Identify which cell holds the provided text, then report its (x, y) central coordinate. 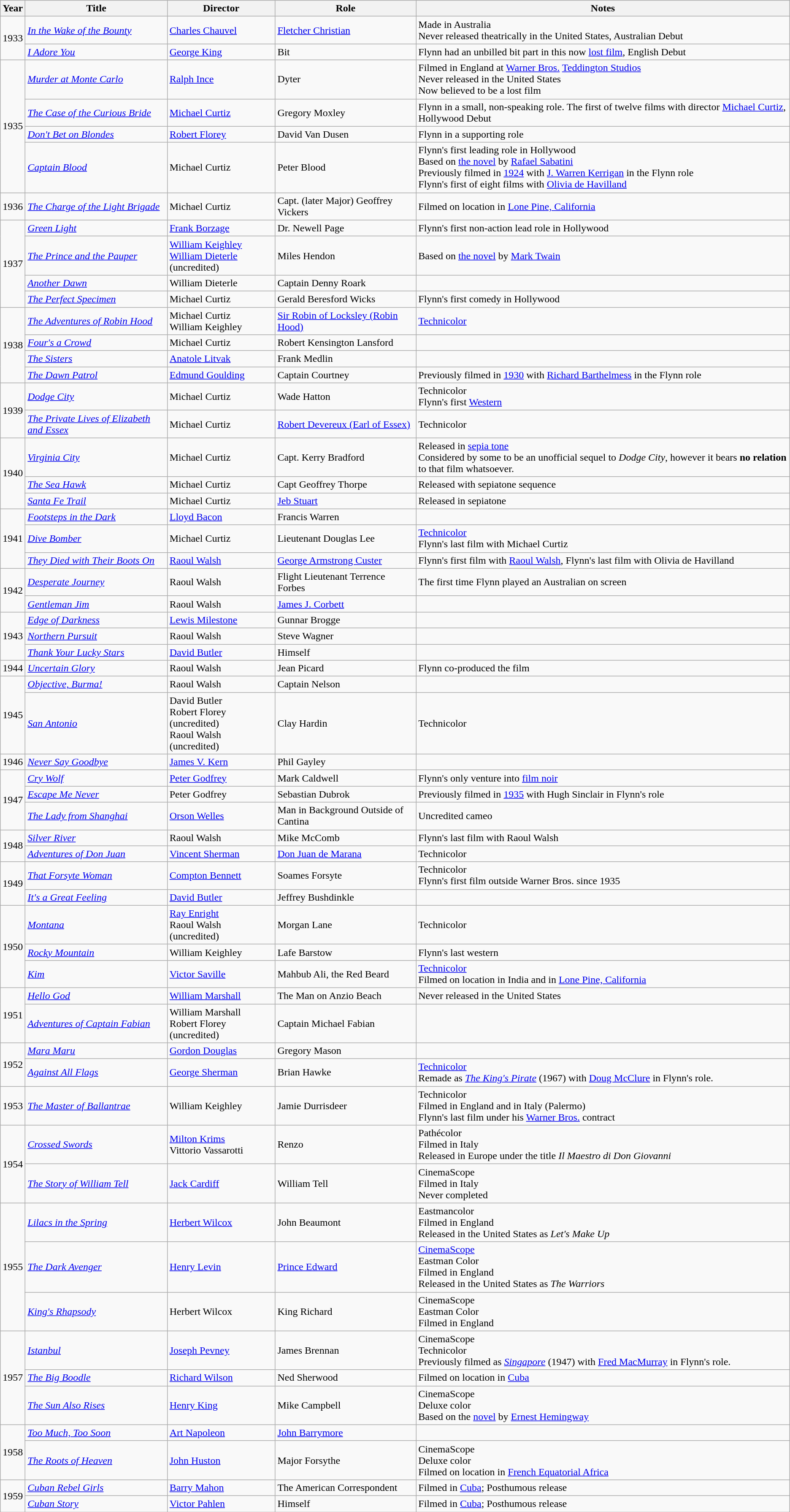
1935 (13, 126)
Captain Nelson (346, 684)
Flynn's first non-action lead role in Hollywood (603, 228)
Lewis Milestone (221, 620)
The Sisters (96, 359)
1950 (13, 947)
Title (96, 8)
Victor Pahlen (221, 1504)
Gregory Mason (346, 1051)
Cry Wolf (96, 778)
Robert Devereux (Earl of Essex) (346, 424)
Previously filmed in 1935 with Hugh Sinclair in Flynn's role (603, 794)
Hello God (96, 996)
Virginia City (96, 457)
Flynn's last western (603, 952)
1939 (13, 410)
The Dark Avenger (96, 1267)
The Sun Also Rises (96, 1405)
Henry King (221, 1405)
That Forsyte Woman (96, 876)
CinemaScopeDeluxe colorFilmed on location in French Equatorial Africa (603, 1460)
Flynn in a supporting role (603, 134)
Frank Medlin (346, 359)
Flynn had an unbilled bit part in this now lost film, English Debut (603, 52)
1945 (13, 715)
Jamie Durrisdeer (346, 1106)
The Lady from Shanghai (96, 816)
The Case of the Curious Bride (96, 112)
PathécolorFilmed in ItalyReleased in Europe under the title Il Maestro di Don Giovanni (603, 1145)
Year (13, 8)
Orson Welles (221, 816)
William KeighleyWilliam Dieterle (uncredited) (221, 255)
Victor Saville (221, 974)
1941 (13, 539)
1940 (13, 473)
Vincent Sherman (221, 854)
James V. Kern (221, 762)
Director (221, 8)
Prince Edward (346, 1267)
The first time Flynn played an Australian on screen (603, 582)
CinemaScopeEastman ColorFilmed in England (603, 1311)
Uncertain Glory (96, 668)
Against All Flags (96, 1072)
Lilacs in the Spring (96, 1222)
King Richard (346, 1311)
Notes (603, 8)
Soames Forsyte (346, 876)
Jean Picard (346, 668)
1952 (13, 1065)
Mike Campbell (346, 1405)
Filmed in England at Warner Bros. Teddington StudiosNever released in the United StatesNow believed to be a lost film (603, 79)
Capt. (later Major) Geoffrey Vickers (346, 206)
Henry Levin (221, 1267)
Cuban Rebel Girls (96, 1488)
Phil Gayley (346, 762)
William MarshallRobert Florey (uncredited) (221, 1023)
Morgan Lane (346, 925)
1946 (13, 762)
Michael CurtizWilliam Keighley (221, 321)
Compton Bennett (221, 876)
It's a Great Feeling (96, 897)
James Brennan (346, 1350)
They Died with Their Boots On (96, 560)
CinemaScopeFilmed in ItalyNever completed (603, 1184)
Edge of Darkness (96, 620)
TechnicolorFlynn's first Western (603, 397)
Jack Cardiff (221, 1184)
Four's a Crowd (96, 343)
Flynn's only venture into film noir (603, 778)
1949 (13, 883)
Santa Fe Trail (96, 501)
1937 (13, 263)
Dodge City (96, 397)
Filmed on location in Lone Pine, California (603, 206)
In the Wake of the Bounty (96, 30)
Ray EnrightRaoul Walsh (uncredited) (221, 925)
Fletcher Christian (346, 30)
TechnicolorRemade as The King's Pirate (1967) with Doug McClure in Flynn's role. (603, 1072)
Francis Warren (346, 517)
Richard Wilson (221, 1378)
Wade Hatton (346, 397)
Cuban Story (96, 1504)
Mahbub Ali, the Red Beard (346, 974)
Crossed Swords (96, 1145)
John Huston (221, 1460)
Too Much, Too Soon (96, 1433)
Lafe Barstow (346, 952)
David Van Dusen (346, 134)
Escape Me Never (96, 794)
Ralph Ince (221, 79)
Joseph Pevney (221, 1350)
Edmund Goulding (221, 375)
Ned Sherwood (346, 1378)
Made in AustraliaNever released theatrically in the United States, Australian Debut (603, 30)
Flynn's first comedy in Hollywood (603, 299)
Previously filmed in 1930 with Richard Barthelmess in the Flynn role (603, 375)
Jeffrey Bushdinkle (346, 897)
Man in Background Outside of Cantina (346, 816)
Adventures of Captain Fabian (96, 1023)
The Dawn Patrol (96, 375)
Major Forsythe (346, 1460)
Sebastian Dubrok (346, 794)
King's Rhapsody (96, 1311)
Role (346, 8)
TechnicolorFlynn's first film outside Warner Bros. since 1935 (603, 876)
Flynn's last film with Raoul Walsh (603, 838)
Anatole Litvak (221, 359)
1958 (13, 1452)
Flight Lieutenant Terrence Forbes (346, 582)
Objective, Burma! (96, 684)
The Private Lives of Elizabeth and Essex (96, 424)
George Sherman (221, 1072)
William Dieterle (221, 283)
Gunnar Brogge (346, 620)
Don't Bet on Blondes (96, 134)
Art Napoleon (221, 1433)
Don Juan de Marana (346, 854)
William Marshall (221, 996)
Robert Florey (221, 134)
Mark Caldwell (346, 778)
1942 (13, 590)
Released with sepiatone sequence (603, 485)
Filmed on location in Cuba (603, 1378)
Kim (96, 974)
TechnicolorFilmed on location in India and in Lone Pine, California (603, 974)
Captain Blood (96, 167)
Frank Borzage (221, 228)
Another Dawn (96, 283)
Adventures of Don Juan (96, 854)
CinemaScopeEastman ColorFilmed in EnglandReleased in the United States as The Warriors (603, 1267)
Never released in the United States (603, 996)
Silver River (96, 838)
Charles Chauvel (221, 30)
Northern Pursuit (96, 636)
William Tell (346, 1184)
1955 (13, 1267)
Jeb Stuart (346, 501)
Gregory Moxley (346, 112)
Mara Maru (96, 1051)
1957 (13, 1378)
Captain Denny Roark (346, 283)
Milton KrimsVittorio Vassarotti (221, 1145)
Flynn in a small, non-speaking role. The first of twelve films with director Michael Curtiz, Hollywood Debut (603, 112)
The Perfect Specimen (96, 299)
1933 (13, 38)
Gentleman Jim (96, 604)
TechnicolorFilmed in England and in Italy (Palermo)Flynn's last film under his Warner Bros. contract (603, 1106)
San Antonio (96, 723)
I Adore You (96, 52)
The Master of Ballantrae (96, 1106)
Gordon Douglas (221, 1051)
Clay Hardin (346, 723)
Mike McComb (346, 838)
Released in sepia toneConsidered by some to be an unofficial sequel to Dodge City, however it bears no relation to that film whatsoever. (603, 457)
Dr. Newell Page (346, 228)
1936 (13, 206)
John Barrymore (346, 1433)
1948 (13, 846)
The Story of William Tell (96, 1184)
Capt Geoffrey Thorpe (346, 485)
Robert Kensington Lansford (346, 343)
Lieutenant Douglas Lee (346, 539)
The Roots of Heaven (96, 1460)
1959 (13, 1496)
Brian Hawke (346, 1072)
Rocky Mountain (96, 952)
1954 (13, 1164)
CinemaScopeDeluxe colorBased on the novel by Ernest Hemingway (603, 1405)
The Sea Hawk (96, 485)
Steve Wagner (346, 636)
David ButlerRobert Florey (uncredited)Raoul Walsh (uncredited) (221, 723)
John Beaumont (346, 1222)
The Charge of the Light Brigade (96, 206)
Footsteps in the Dark (96, 517)
Captain Michael Fabian (346, 1023)
Based on the novel by Mark Twain (603, 255)
Captain Courtney (346, 375)
Miles Hendon (346, 255)
EastmancolorFilmed in EnglandReleased in the United States as Let's Make Up (603, 1222)
Capt. Kerry Bradford (346, 457)
Dyter (346, 79)
1953 (13, 1106)
1947 (13, 800)
Released in sepiatone (603, 501)
Bit (346, 52)
The Prince and the Pauper (96, 255)
The Adventures of Robin Hood (96, 321)
The Man on Anzio Beach (346, 996)
Peter Blood (346, 167)
Istanbul (96, 1350)
TechnicolorFlynn's last film with Michael Curtiz (603, 539)
Barry Mahon (221, 1488)
Green Light (96, 228)
Dive Bomber (96, 539)
Thank Your Lucky Stars (96, 652)
James J. Corbett (346, 604)
CinemaScopeTechnicolorPreviously filmed as Singapore (1947) with Fred MacMurray in Flynn's role. (603, 1350)
Never Say Goodbye (96, 762)
1951 (13, 1015)
Desperate Journey (96, 582)
1944 (13, 668)
Murder at Monte Carlo (96, 79)
Renzo (346, 1145)
Uncredited cameo (603, 816)
The American Correspondent (346, 1488)
Lloyd Bacon (221, 517)
1943 (13, 636)
Gerald Beresford Wicks (346, 299)
Flynn's first film with Raoul Walsh, Flynn's last film with Olivia de Havilland (603, 560)
George King (221, 52)
Flynn co-produced the film (603, 668)
George Armstrong Custer (346, 560)
The Big Boodle (96, 1378)
Montana (96, 925)
1938 (13, 345)
Sir Robin of Locksley (Robin Hood) (346, 321)
